Search for the cell housing the specified text and yield its (x, y) center coordinate. 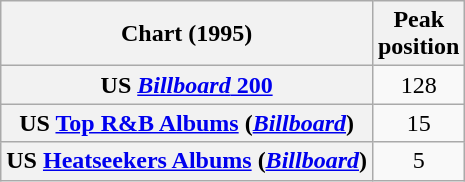
US Billboard 200 (187, 85)
5 (418, 161)
US Top R&B Albums (Billboard) (187, 123)
Peakposition (418, 34)
US Heatseekers Albums (Billboard) (187, 161)
15 (418, 123)
128 (418, 85)
Chart (1995) (187, 34)
